Extract the [X, Y] coordinate from the center of the cell holding the provided text.  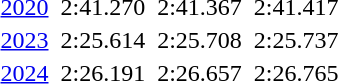
2:25.708 [200, 40]
2:25.614 [103, 40]
